Return the (X, Y) coordinate for the center point of the cell that contains the specified text.  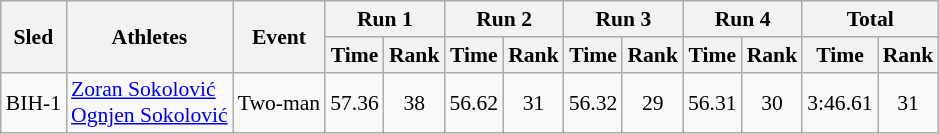
BIH-1 (34, 102)
3:46.61 (840, 102)
Run 4 (742, 19)
Total (870, 19)
Two-man (280, 102)
56.31 (712, 102)
30 (772, 102)
Run 1 (384, 19)
57.36 (354, 102)
38 (414, 102)
56.62 (474, 102)
Sled (34, 36)
Athletes (150, 36)
Zoran SokolovićOgnjen Sokolović (150, 102)
56.32 (594, 102)
Run 3 (624, 19)
Event (280, 36)
Run 2 (504, 19)
29 (652, 102)
